Extract the [X, Y] coordinate from the center of the cell holding the provided text.  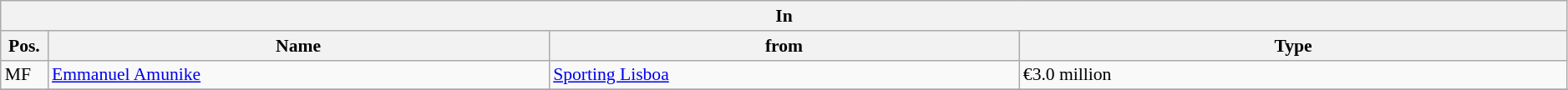
€3.0 million [1293, 75]
Type [1293, 46]
MF [24, 75]
Sporting Lisboa [784, 75]
Emmanuel Amunike [298, 75]
from [784, 46]
In [784, 16]
Name [298, 46]
Pos. [24, 46]
